Pinpoint the cell where the given text exists, returning its (x, y) midpoint coordinate. 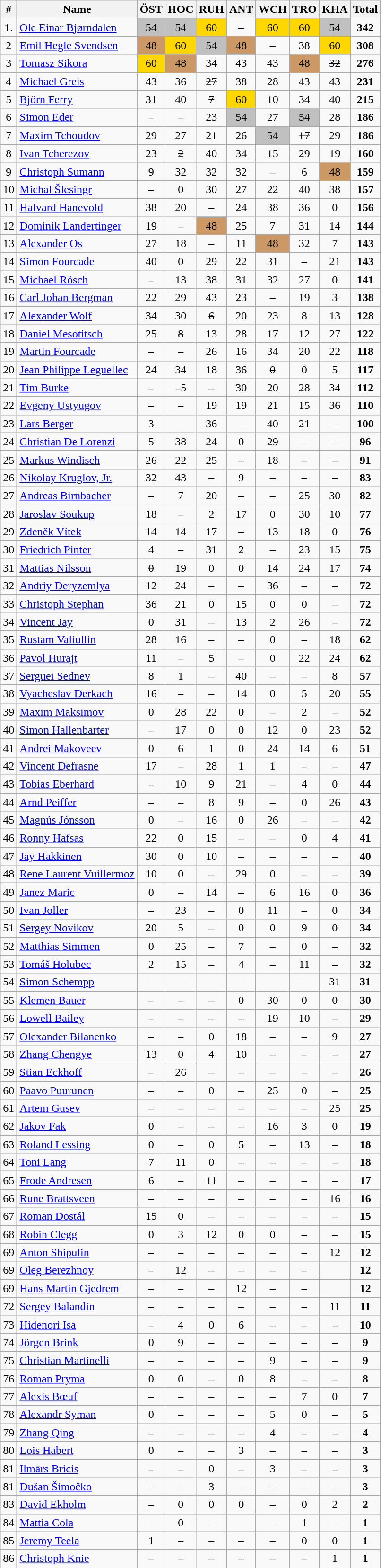
Stian Eckhoff (77, 1072)
Alexis Bœuf (77, 1397)
Toni Lang (77, 1162)
Björn Ferry (77, 99)
Christoph Sumann (77, 171)
Sergey Novikov (77, 928)
Andrei Makoveev (77, 748)
Tomasz Sikora (77, 63)
59 (9, 1072)
Zhang Qing (77, 1433)
80 (9, 1451)
82 (365, 496)
Roman Pryma (77, 1379)
35 (9, 640)
33 (9, 604)
Pavol Hurajt (77, 658)
122 (365, 334)
Vyacheslav Derkach (77, 694)
67 (9, 1216)
Zhang Chengye (77, 1054)
Magnús Jónsson (77, 820)
Simon Eder (77, 117)
Dominik Landertinger (77, 226)
37 (9, 676)
Jay Hakkinen (77, 856)
Ilmārs Bricis (77, 1469)
Jeremy Teela (77, 1541)
Christian De Lorenzi (77, 442)
128 (365, 316)
HOC (181, 9)
TRO (304, 9)
Simon Hallenbarter (77, 730)
Roman Dostál (77, 1216)
144 (365, 226)
68 (9, 1234)
Martin Fourcade (77, 352)
Serguei Sednev (77, 676)
78 (9, 1415)
Ivan Joller (77, 910)
Alexander Os (77, 244)
66 (9, 1198)
56 (9, 1018)
Vincent Jay (77, 622)
Friedrich Pinter (77, 550)
96 (365, 442)
118 (365, 352)
Janez Maric (77, 892)
Paavo Puurunen (77, 1090)
Nikolay Kruglov, Jr. (77, 478)
Jörgen Brink (77, 1342)
86 (9, 1559)
Ole Einar Bjørndalen (77, 27)
Rustam Valiullin (77, 640)
46 (9, 838)
Dušan Šimočko (77, 1487)
Alexander Wolf (77, 316)
84 (9, 1523)
Andriy Deryzemlya (77, 586)
65 (9, 1180)
Name (77, 9)
53 (9, 964)
156 (365, 207)
# (9, 9)
ANT (241, 9)
160 (365, 153)
Simon Fourcade (77, 262)
79 (9, 1433)
David Ekholm (77, 1505)
KHA (335, 9)
Lois Habert (77, 1451)
Markus Windisch (77, 460)
Jakov Fak (77, 1126)
Tim Burke (77, 388)
91 (365, 460)
Jean Philippe Leguellec (77, 370)
Alexandr Syman (77, 1415)
63 (9, 1144)
112 (365, 388)
Hans Martin Gjedrem (77, 1288)
Christoph Knie (77, 1559)
50 (9, 910)
Arnd Peiffer (77, 802)
Carl Johan Bergman (77, 298)
117 (365, 370)
Simon Schempp (77, 982)
231 (365, 81)
Artem Gusev (77, 1108)
159 (365, 171)
138 (365, 298)
45 (9, 820)
Robin Clegg (77, 1234)
Halvard Hanevold (77, 207)
Daniel Mesotitsch (77, 334)
Tomáš Holubec (77, 964)
Emil Hegle Svendsen (77, 45)
64 (9, 1162)
58 (9, 1054)
Maxim Tchoudov (77, 135)
Frode Andresen (77, 1180)
Vincent Defrasne (77, 766)
Michael Rösch (77, 280)
ÖST (151, 9)
73 (9, 1324)
276 (365, 63)
Zdeněk Vítek (77, 532)
–5 (181, 388)
Christoph Stephan (77, 604)
Michal Šlesingr (77, 189)
Evgeny Ustyugov (77, 406)
Total (365, 9)
Hidenori Isa (77, 1324)
Tobias Eberhard (77, 784)
49 (9, 892)
Oleg Berezhnoy (77, 1270)
Andreas Birnbacher (77, 496)
1. (9, 27)
85 (9, 1541)
WCH (272, 9)
Sergey Balandin (77, 1306)
Rune Brattsveen (77, 1198)
Matthias Simmen (77, 946)
Mattia Cola (77, 1523)
215 (365, 99)
Klemen Bauer (77, 1000)
Lowell Bailey (77, 1018)
Ivan Tcherezov (77, 153)
Lars Berger (77, 424)
RUH (211, 9)
61 (9, 1108)
141 (365, 280)
157 (365, 189)
Rene Laurent Vuillermoz (77, 874)
Mattias Nilsson (77, 568)
Maxim Maksimov (77, 712)
Michael Greis (77, 81)
Christian Martinelli (77, 1360)
Olexander Bilanenko (77, 1036)
Ronny Hafsas (77, 838)
Jaroslav Soukup (77, 514)
110 (365, 406)
100 (365, 424)
342 (365, 27)
Anton Shipulin (77, 1252)
Roland Lessing (77, 1144)
308 (365, 45)
